Find where the given text appears and provide that cell's center as (x, y) coordinate. 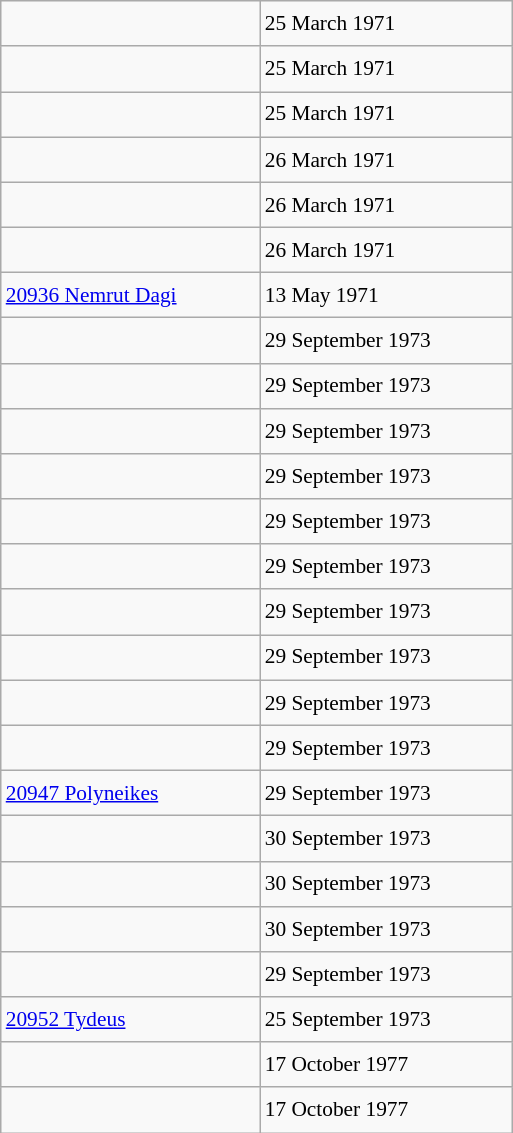
25 September 1973 (386, 1020)
13 May 1971 (386, 296)
20947 Polyneikes (130, 792)
20936 Nemrut Dagi (130, 296)
20952 Tydeus (130, 1020)
